Pinpoint the cell where the given text exists, returning its (X, Y) midpoint coordinate. 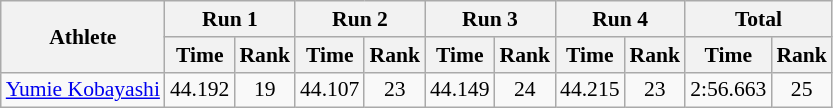
44.149 (460, 90)
Total (758, 19)
24 (526, 90)
Athlete (83, 36)
19 (264, 90)
Yumie Kobayashi (83, 90)
25 (802, 90)
44.107 (330, 90)
2:56.663 (728, 90)
Run 4 (620, 19)
44.215 (590, 90)
Run 1 (230, 19)
44.192 (200, 90)
Run 3 (490, 19)
Run 2 (360, 19)
